Return the (x, y) coordinate for the center point of the cell that contains the specified text.  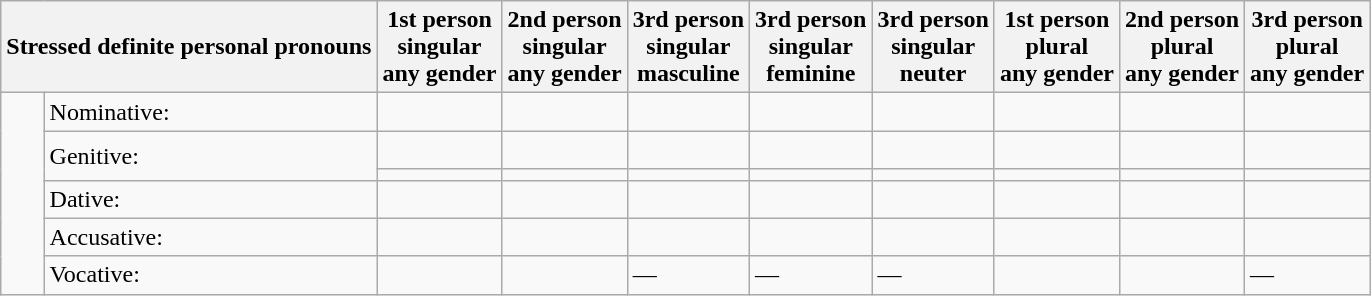
Vocative: (210, 275)
2nd personpluralany gender (1182, 47)
3rd personsingularmasculine (688, 47)
3rd personsingularfeminine (811, 47)
Dative: (210, 199)
3rd personsingularneuter (933, 47)
Genitive: (210, 156)
2nd personsingularany gender (564, 47)
1st personsingularany gender (440, 47)
1st personpluralany gender (1056, 47)
Nominative: (210, 112)
Accusative: (210, 237)
Stressed definite personal pronouns (189, 47)
3rd personpluralany gender (1308, 47)
